Determine the [X, Y] coordinate at the center of the cell enclosing the given text.  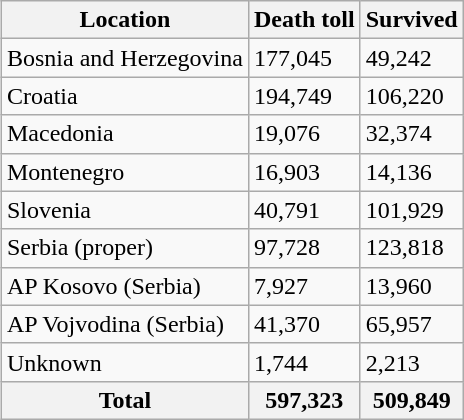
Location [124, 20]
Montenegro [124, 172]
177,045 [304, 58]
1,744 [304, 362]
123,818 [412, 248]
Total [124, 400]
AP Vojvodina (Serbia) [124, 324]
40,791 [304, 210]
Macedonia [124, 134]
194,749 [304, 96]
Croatia [124, 96]
597,323 [304, 400]
41,370 [304, 324]
509,849 [412, 400]
65,957 [412, 324]
101,929 [412, 210]
AP Kosovo (Serbia) [124, 286]
Slovenia [124, 210]
7,927 [304, 286]
16,903 [304, 172]
106,220 [412, 96]
2,213 [412, 362]
Serbia (proper) [124, 248]
Unknown [124, 362]
13,960 [412, 286]
97,728 [304, 248]
14,136 [412, 172]
49,242 [412, 58]
Death toll [304, 20]
32,374 [412, 134]
Survived [412, 20]
19,076 [304, 134]
Bosnia and Herzegovina [124, 58]
